Extract the [x, y] coordinate from the center of the cell holding the provided text.  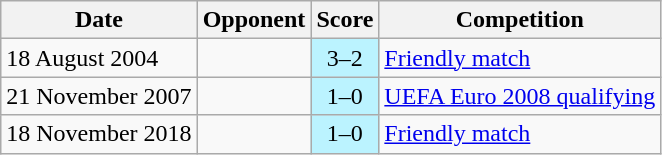
3–2 [345, 58]
Score [345, 20]
18 August 2004 [99, 58]
Opponent [254, 20]
21 November 2007 [99, 96]
Date [99, 20]
18 November 2018 [99, 134]
Competition [520, 20]
UEFA Euro 2008 qualifying [520, 96]
